Return the [x, y] coordinate for the center point of the cell that contains the specified text.  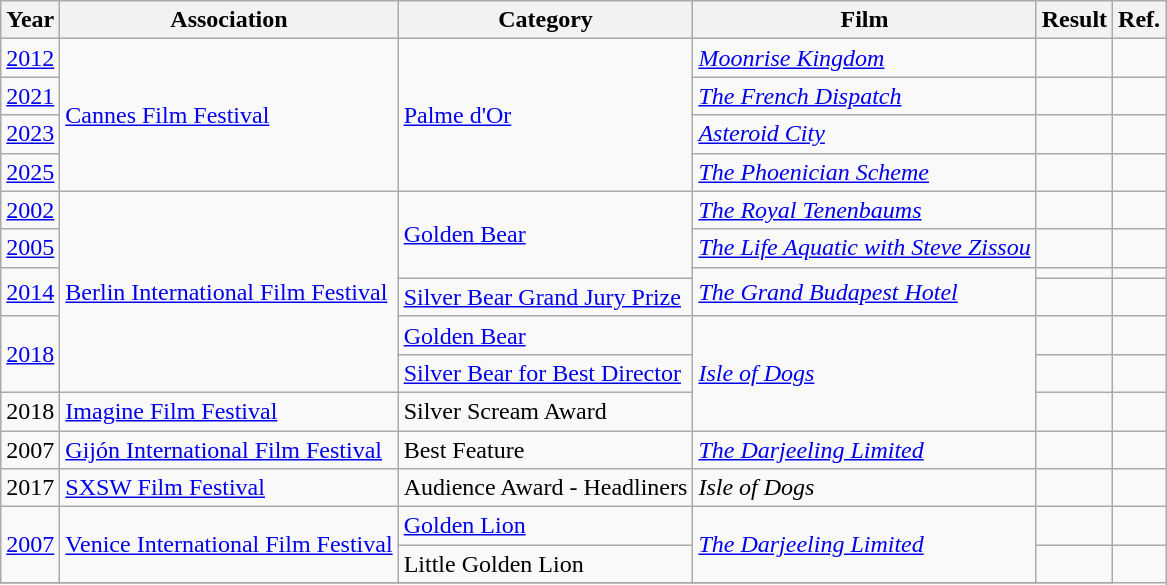
Asteroid City [864, 134]
Venice International Film Festival [229, 545]
Gijón International Film Festival [229, 449]
Category [546, 20]
Little Golden Lion [546, 564]
The Phoenician Scheme [864, 172]
The Life Aquatic with Steve Zissou [864, 248]
The French Dispatch [864, 96]
Result [1074, 20]
Silver Bear for Best Director [546, 373]
2002 [30, 210]
Berlin International Film Festival [229, 292]
2012 [30, 58]
2014 [30, 292]
Silver Bear Grand Jury Prize [546, 297]
The Royal Tenenbaums [864, 210]
Year [30, 20]
2005 [30, 248]
2025 [30, 172]
2017 [30, 488]
The Grand Budapest Hotel [864, 292]
Film [864, 20]
2021 [30, 96]
SXSW Film Festival [229, 488]
Cannes Film Festival [229, 115]
Silver Scream Award [546, 411]
Association [229, 20]
Moonrise Kingdom [864, 58]
Ref. [1140, 20]
2023 [30, 134]
Palme d'Or [546, 115]
Imagine Film Festival [229, 411]
Golden Lion [546, 526]
Best Feature [546, 449]
Audience Award - Headliners [546, 488]
